For the text-containing cell, return its midpoint in [x, y] coordinate format. 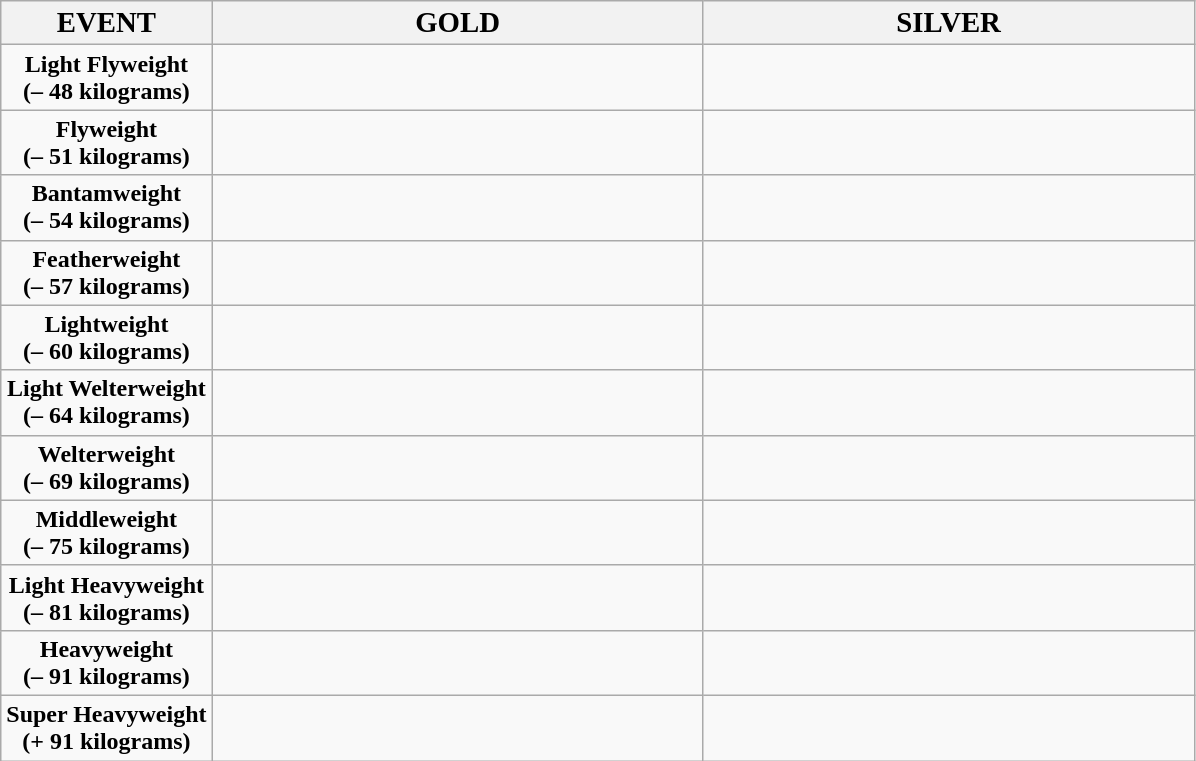
Middleweight(– 75 kilograms) [106, 532]
Light Heavyweight(– 81 kilograms) [106, 598]
Light Flyweight(– 48 kilograms) [106, 78]
Light Welterweight(– 64 kilograms) [106, 402]
Featherweight(– 57 kilograms) [106, 272]
SILVER [948, 23]
Flyweight(– 51 kilograms) [106, 142]
Super Heavyweight(+ 91 kilograms) [106, 728]
Heavyweight(– 91 kilograms) [106, 662]
EVENT [106, 23]
Lightweight(– 60 kilograms) [106, 338]
Welterweight(– 69 kilograms) [106, 468]
Bantamweight(– 54 kilograms) [106, 208]
GOLD [458, 23]
